Output the (X, Y) coordinate of the center of the cell containing the given text.  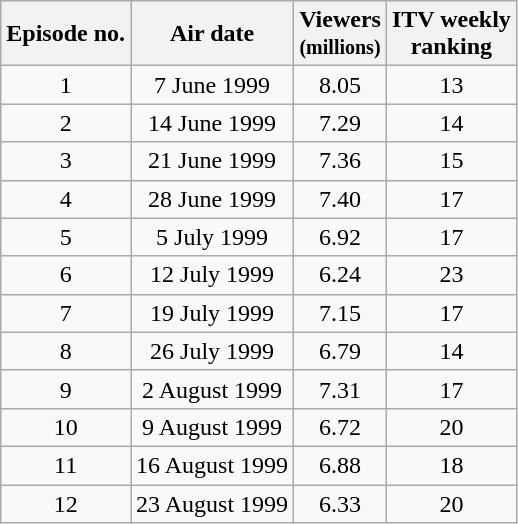
6.88 (340, 465)
5 July 1999 (212, 237)
5 (66, 237)
15 (451, 161)
7.31 (340, 389)
6 (66, 275)
Viewers(millions) (340, 34)
6.79 (340, 351)
16 August 1999 (212, 465)
7.15 (340, 313)
2 (66, 123)
9 (66, 389)
4 (66, 199)
9 August 1999 (212, 427)
1 (66, 85)
7 (66, 313)
7.29 (340, 123)
6.72 (340, 427)
Episode no. (66, 34)
6.24 (340, 275)
3 (66, 161)
8.05 (340, 85)
ITV weeklyranking (451, 34)
6.33 (340, 503)
19 July 1999 (212, 313)
18 (451, 465)
7.36 (340, 161)
14 June 1999 (212, 123)
12 July 1999 (212, 275)
2 August 1999 (212, 389)
28 June 1999 (212, 199)
23 (451, 275)
7 June 1999 (212, 85)
12 (66, 503)
7.40 (340, 199)
26 July 1999 (212, 351)
8 (66, 351)
11 (66, 465)
10 (66, 427)
13 (451, 85)
21 June 1999 (212, 161)
6.92 (340, 237)
Air date (212, 34)
23 August 1999 (212, 503)
